Output the [x, y] coordinate of the center of the cell containing the given text.  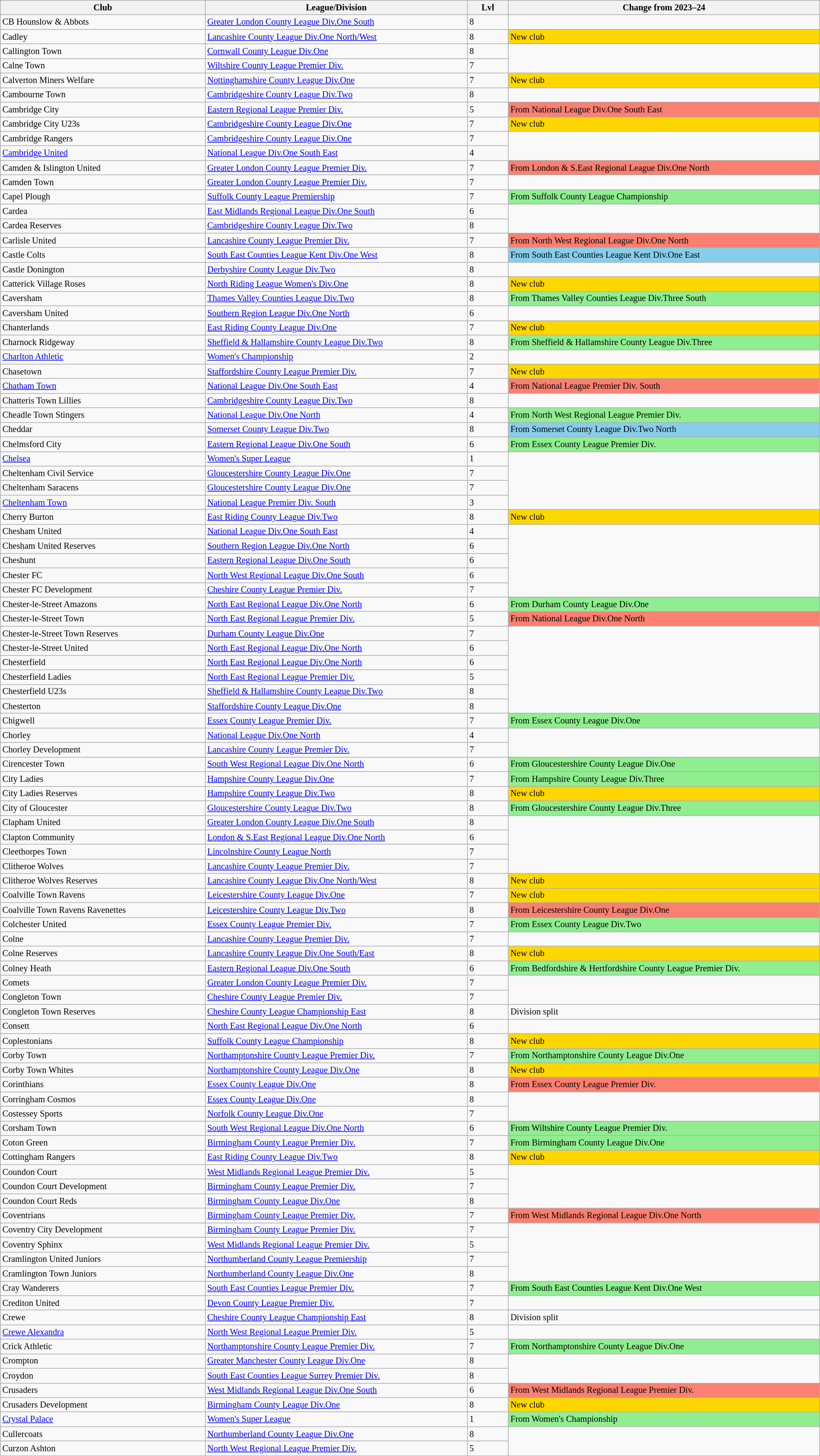
From West Midlands Regional League Premier Div. [664, 1390]
Northumberland County League Premiership [336, 1259]
Castle Colts [103, 255]
Chester-le-Street United [103, 648]
Chigwell [103, 721]
Chester-le-Street Amazons [103, 604]
Calne Town [103, 66]
Congleton Town Reserves [103, 1012]
From National League Premier Div. South [664, 386]
Coundon Court [103, 1172]
Crewe Alexandra [103, 1332]
Crewe [103, 1317]
Coton Green [103, 1143]
Cray Wanderers [103, 1288]
Cullercoats [103, 1434]
Cheshunt [103, 560]
Women's Championship [336, 357]
Camden & Islington United [103, 168]
From Gloucestershire County League Div.One [664, 764]
Chesterton [103, 706]
National League Premier Div. South [336, 502]
Crick Athletic [103, 1347]
From Thames Valley Counties League Div.Three South [664, 298]
From West Midlands Regional League Div.One North [664, 1216]
Lancashire County League Div.One South/East [336, 954]
Suffolk County League Championship [336, 1041]
West Midlands Regional League Div.One South [336, 1390]
Eastern Regional League Premier Div. [336, 109]
Chatteris Town Lillies [103, 400]
Staffordshire County League Div.One [336, 706]
Leicestershire County League Div.Two [336, 910]
From Wiltshire County League Premier Div. [664, 1128]
Chorley [103, 735]
Caversham United [103, 313]
From Somerset County League Div.Two North [664, 429]
From North West Regional League Premier Div. [664, 415]
Chasetown [103, 371]
North Riding League Women's Div.One [336, 284]
Somerset County League Div.Two [336, 429]
Chesterfield U23s [103, 691]
Chelsea [103, 459]
From Hampshire County League Div.Three [664, 779]
Chester FC [103, 575]
Coventrians [103, 1216]
Chesham United Reserves [103, 546]
Chesham United [103, 531]
South East Counties League Surrey Premier Div. [336, 1376]
Norfolk County League Div.One [336, 1114]
Croydon [103, 1376]
Lvl [488, 7]
CB Hounslow & Abbots [103, 22]
Catterick Village Roses [103, 284]
Cheadle Town Stingers [103, 415]
Cambridge City [103, 109]
Devon County League Premier Div. [336, 1303]
Chorley Development [103, 750]
Coventry City Development [103, 1230]
Wiltshire County League Premier Div. [336, 66]
Cleethorpes Town [103, 851]
Cardea [103, 211]
From Leicestershire County League Div.One [664, 910]
Charnock Ridgeway [103, 342]
Cramlington Town Juniors [103, 1274]
Crystal Palace [103, 1419]
Charlton Athletic [103, 357]
Chester-le-Street Town Reserves [103, 634]
East Riding County League Div.One [336, 328]
Greater Manchester County League Div.One [336, 1361]
From South East Counties League Kent Div.One West [664, 1288]
Crusaders [103, 1390]
Coalville Town Ravens Ravenettes [103, 910]
Clitheroe Wolves Reserves [103, 881]
Chesterfield [103, 662]
Clitheroe Wolves [103, 866]
Congleton Town [103, 997]
Change from 2023–24 [664, 7]
Coundon Court Development [103, 1186]
Cadley [103, 37]
Corsham Town [103, 1128]
Clapham United [103, 822]
Cheltenham Town [103, 502]
Leicestershire County League Div.One [336, 895]
Cheddar [103, 429]
Chesterfield Ladies [103, 677]
Chanterlands [103, 328]
From Sheffield & Hallamshire County League Div.Three [664, 342]
Caversham [103, 298]
City Ladies [103, 779]
Clapton Community [103, 837]
Cherry Burton [103, 517]
South East Counties League Premier Div. [336, 1288]
Cornwall County League Div.One [336, 51]
Northamptonshire County League Div.One [336, 1070]
Cottingham Rangers [103, 1157]
League/Division [336, 7]
From Durham County League Div.One [664, 604]
Hampshire County League Div.One [336, 779]
Chatham Town [103, 386]
From London & S.East Regional League Div.One North [664, 168]
From South East Counties League Kent Div.One East [664, 255]
From Essex County League Div.One [664, 721]
North West Regional League Div.One South [336, 575]
London & S.East Regional League Div.One North [336, 837]
South East Counties League Kent Div.One West [336, 255]
Coplestonians [103, 1041]
Corby Town [103, 1056]
From National League Div.One South East [664, 109]
Camden Town [103, 182]
Cambridge United [103, 153]
2 [488, 357]
Crompton [103, 1361]
Corby Town Whites [103, 1070]
City Ladies Reserves [103, 794]
Club [103, 7]
From North West Regional League Div.One North [664, 240]
Curzon Ashton [103, 1448]
Staffordshire County League Premier Div. [336, 371]
Chester FC Development [103, 590]
Castle Donington [103, 269]
Colne [103, 939]
Corringham Cosmos [103, 1099]
Corinthians [103, 1085]
Cirencester Town [103, 764]
Cheltenham Civil Service [103, 473]
Callington Town [103, 51]
From Gloucestershire County League Div.Three [664, 808]
From Essex County League Div.Two [664, 925]
From Bedfordshire & Hertfordshire County League Premier Div. [664, 968]
Durham County League Div.One [336, 634]
3 [488, 502]
Derbyshire County League Div.Two [336, 269]
Consett [103, 1026]
Coventry Sphinx [103, 1245]
Carlisle United [103, 240]
Calverton Miners Welfare [103, 80]
Coundon Court Reds [103, 1201]
Chelmsford City [103, 444]
Colchester United [103, 925]
Cambridge City U23s [103, 124]
Gloucestershire County League Div.Two [336, 808]
Hampshire County League Div.Two [336, 794]
Coalville Town Ravens [103, 895]
Chester-le-Street Town [103, 619]
Lincolnshire County League North [336, 851]
Capel Plough [103, 197]
Cambourne Town [103, 95]
Thames Valley Counties League Div.Two [336, 298]
East Midlands Regional League Div.One South [336, 211]
Cardea Reserves [103, 226]
Costessey Sports [103, 1114]
Crediton United [103, 1303]
Crusaders Development [103, 1405]
Suffolk County League Premiership [336, 197]
City of Gloucester [103, 808]
Colney Heath [103, 968]
From Birmingham County League Div.One [664, 1143]
Comets [103, 982]
From Women's Championship [664, 1419]
Colne Reserves [103, 954]
Cheltenham Saracens [103, 488]
Nottinghamshire County League Div.One [336, 80]
From National League Div.One North [664, 619]
Cramlington United Juniors [103, 1259]
From Suffolk County League Championship [664, 197]
Cambridge Rangers [103, 138]
